Extract the (x, y) coordinate from the center of the cell holding the provided text.  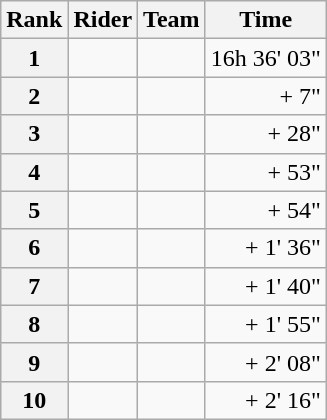
Rider (103, 20)
1 (34, 58)
5 (34, 210)
9 (34, 362)
Time (266, 20)
7 (34, 286)
16h 36' 03" (266, 58)
+ 53" (266, 172)
+ 1' 36" (266, 248)
+ 54" (266, 210)
4 (34, 172)
2 (34, 96)
Rank (34, 20)
+ 1' 55" (266, 324)
+ 2' 08" (266, 362)
8 (34, 324)
+ 2' 16" (266, 400)
+ 7" (266, 96)
6 (34, 248)
10 (34, 400)
+ 1' 40" (266, 286)
3 (34, 134)
+ 28" (266, 134)
Team (172, 20)
